Return the [X, Y] coordinate for the center point of the cell that contains the specified text.  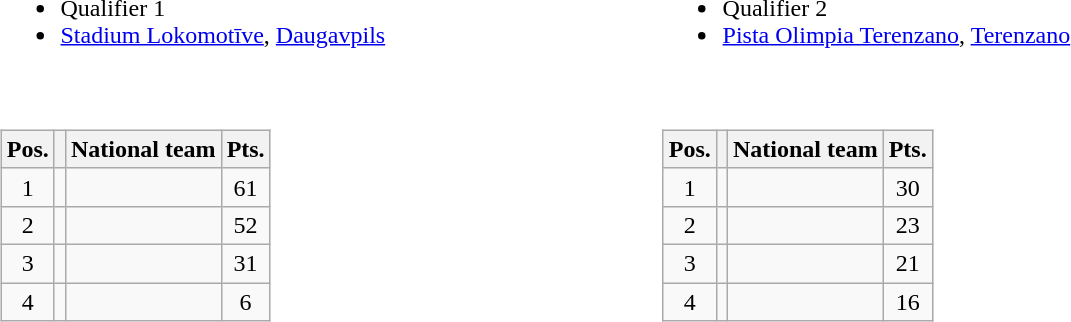
61 [246, 187]
21 [908, 263]
6 [246, 301]
52 [246, 225]
31 [246, 263]
30 [908, 187]
23 [908, 225]
16 [908, 301]
